From the cell containing the given text, extract its center point as (X, Y) coordinate. 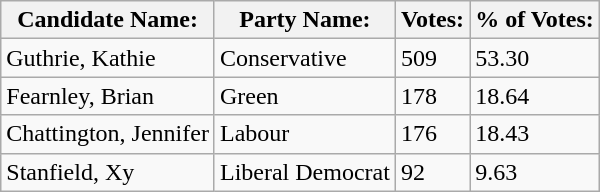
Votes: (432, 20)
Liberal Democrat (304, 172)
176 (432, 134)
Green (304, 96)
9.63 (535, 172)
92 (432, 172)
Conservative (304, 58)
Party Name: (304, 20)
Stanfield, Xy (108, 172)
53.30 (535, 58)
Chattington, Jennifer (108, 134)
Labour (304, 134)
Fearnley, Brian (108, 96)
509 (432, 58)
18.43 (535, 134)
Candidate Name: (108, 20)
Guthrie, Kathie (108, 58)
178 (432, 96)
18.64 (535, 96)
% of Votes: (535, 20)
